Provide the (x, y) coordinate of the cell's center where the given text is located.  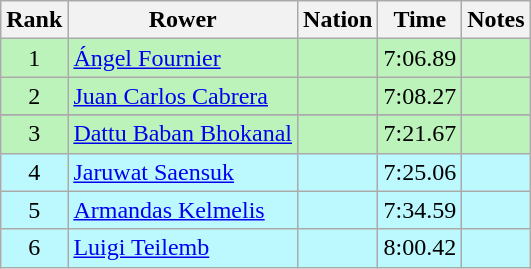
Nation (338, 20)
Armandas Kelmelis (183, 210)
7:08.27 (420, 96)
Time (420, 20)
Jaruwat Saensuk (183, 172)
Rank (34, 20)
6 (34, 248)
2 (34, 96)
7:06.89 (420, 58)
1 (34, 58)
Rower (183, 20)
Notes (496, 20)
Ángel Fournier (183, 58)
7:21.67 (420, 134)
3 (34, 134)
8:00.42 (420, 248)
Luigi Teilemb (183, 248)
Juan Carlos Cabrera (183, 96)
7:25.06 (420, 172)
4 (34, 172)
7:34.59 (420, 210)
Dattu Baban Bhokanal (183, 134)
5 (34, 210)
